Find where the given text appears and provide that cell's center as (X, Y) coordinate. 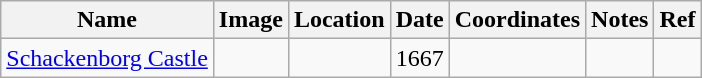
Schackenborg Castle (108, 58)
Notes (620, 20)
Image (250, 20)
Coordinates (517, 20)
Ref (678, 20)
Location (339, 20)
Name (108, 20)
1667 (420, 58)
Date (420, 20)
